Detect which cell encompasses the target text, then output its (X, Y) center coordinate. 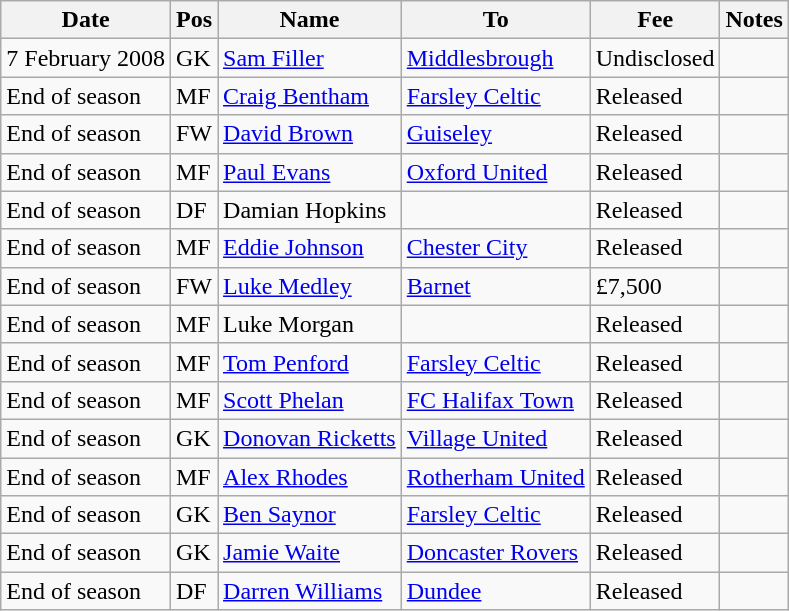
Oxford United (496, 172)
Alex Rhodes (310, 477)
Sam Filler (310, 58)
Luke Medley (310, 286)
Chester City (496, 248)
Date (86, 20)
Luke Morgan (310, 324)
Guiseley (496, 134)
Jamie Waite (310, 553)
£7,500 (655, 286)
FC Halifax Town (496, 400)
Barnet (496, 286)
Village United (496, 438)
Scott Phelan (310, 400)
Paul Evans (310, 172)
Fee (655, 20)
Donovan Ricketts (310, 438)
Middlesbrough (496, 58)
Undisclosed (655, 58)
Darren Williams (310, 591)
Damian Hopkins (310, 210)
David Brown (310, 134)
Name (310, 20)
To (496, 20)
Ben Saynor (310, 515)
Rotherham United (496, 477)
Pos (194, 20)
Notes (754, 20)
Craig Bentham (310, 96)
Tom Penford (310, 362)
Dundee (496, 591)
Eddie Johnson (310, 248)
7 February 2008 (86, 58)
Doncaster Rovers (496, 553)
